From the cell containing the given text, extract its center point as (X, Y) coordinate. 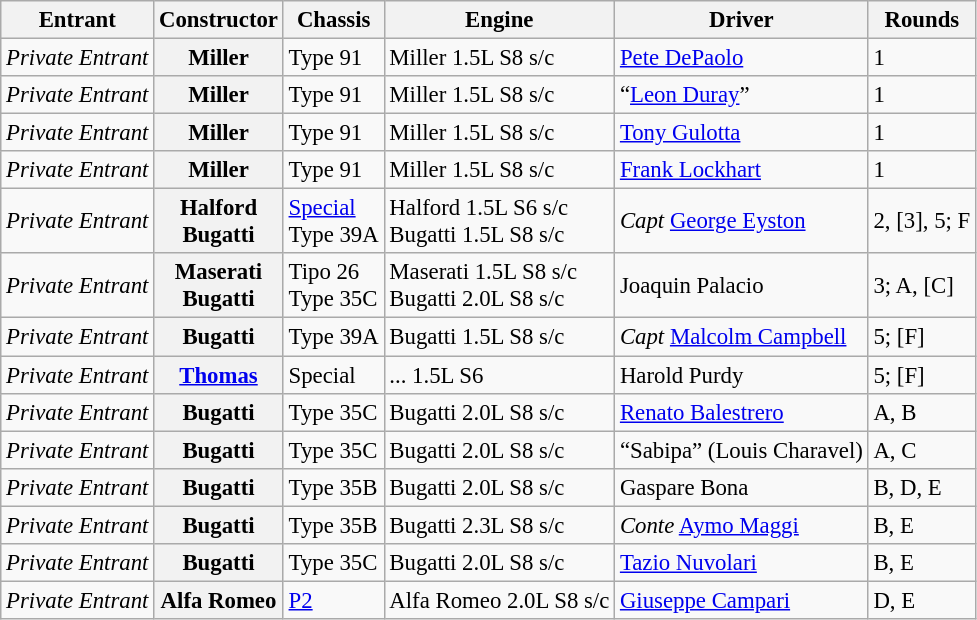
Constructor (219, 20)
A, C (922, 450)
Alfa Romeo (219, 600)
“Sabipa” (Louis Charavel) (742, 450)
2, [3], 5; F (922, 222)
Halford 1.5L S6 s/cBugatti 1.5L S8 s/c (500, 222)
Tony Gulotta (742, 133)
Chassis (334, 20)
A, B (922, 412)
Thomas (219, 375)
Tazio Nuvolari (742, 563)
Harold Purdy (742, 375)
“Leon Duray” (742, 95)
Gaspare Bona (742, 487)
HalfordBugatti (219, 222)
Pete DePaolo (742, 58)
Rounds (922, 20)
Maserati 1.5L S8 s/cBugatti 2.0L S8 s/c (500, 286)
Capt Malcolm Campbell (742, 337)
Engine (500, 20)
Type 39A (334, 337)
Bugatti 1.5L S8 s/c (500, 337)
... 1.5L S6 (500, 375)
3; A, [C] (922, 286)
Bugatti 2.3L S8 s/c (500, 525)
B, D, E (922, 487)
Capt George Eyston (742, 222)
Joaquin Palacio (742, 286)
Frank Lockhart (742, 170)
SpecialType 39A (334, 222)
Entrant (78, 20)
Driver (742, 20)
Conte Aymo Maggi (742, 525)
Renato Balestrero (742, 412)
MaseratiBugatti (219, 286)
Alfa Romeo 2.0L S8 s/c (500, 600)
Tipo 26 Type 35C (334, 286)
P2 (334, 600)
D, E (922, 600)
Special (334, 375)
Giuseppe Campari (742, 600)
